Search for the cell housing the specified text and yield its [X, Y] center coordinate. 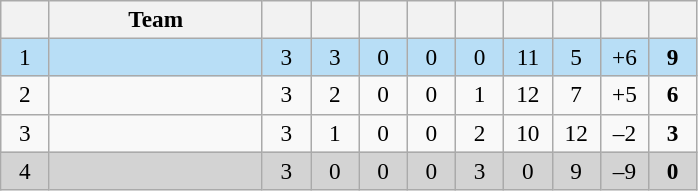
5 [576, 57]
4 [25, 170]
+6 [624, 57]
11 [528, 57]
Team [156, 19]
–9 [624, 170]
–2 [624, 133]
6 [673, 95]
+5 [624, 95]
7 [576, 95]
10 [528, 133]
